For the text-containing cell, return its midpoint in (X, Y) coordinate format. 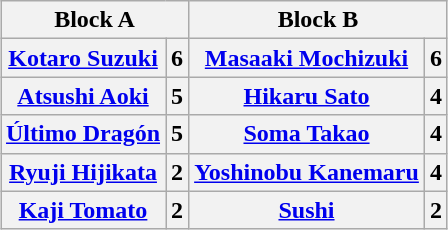
Yoshinobu Kanemaru (307, 172)
Kotaro Suzuki (82, 58)
Último Dragón (82, 134)
Soma Takao (307, 134)
Atsushi Aoki (82, 96)
Masaaki Mochizuki (307, 58)
Block B (318, 20)
Block A (94, 20)
Kaji Tomato (82, 210)
Ryuji Hijikata (82, 172)
Hikaru Sato (307, 96)
Sushi (307, 210)
